Capture the cell that displays the provided text and extract its (x, y) central coordinate. 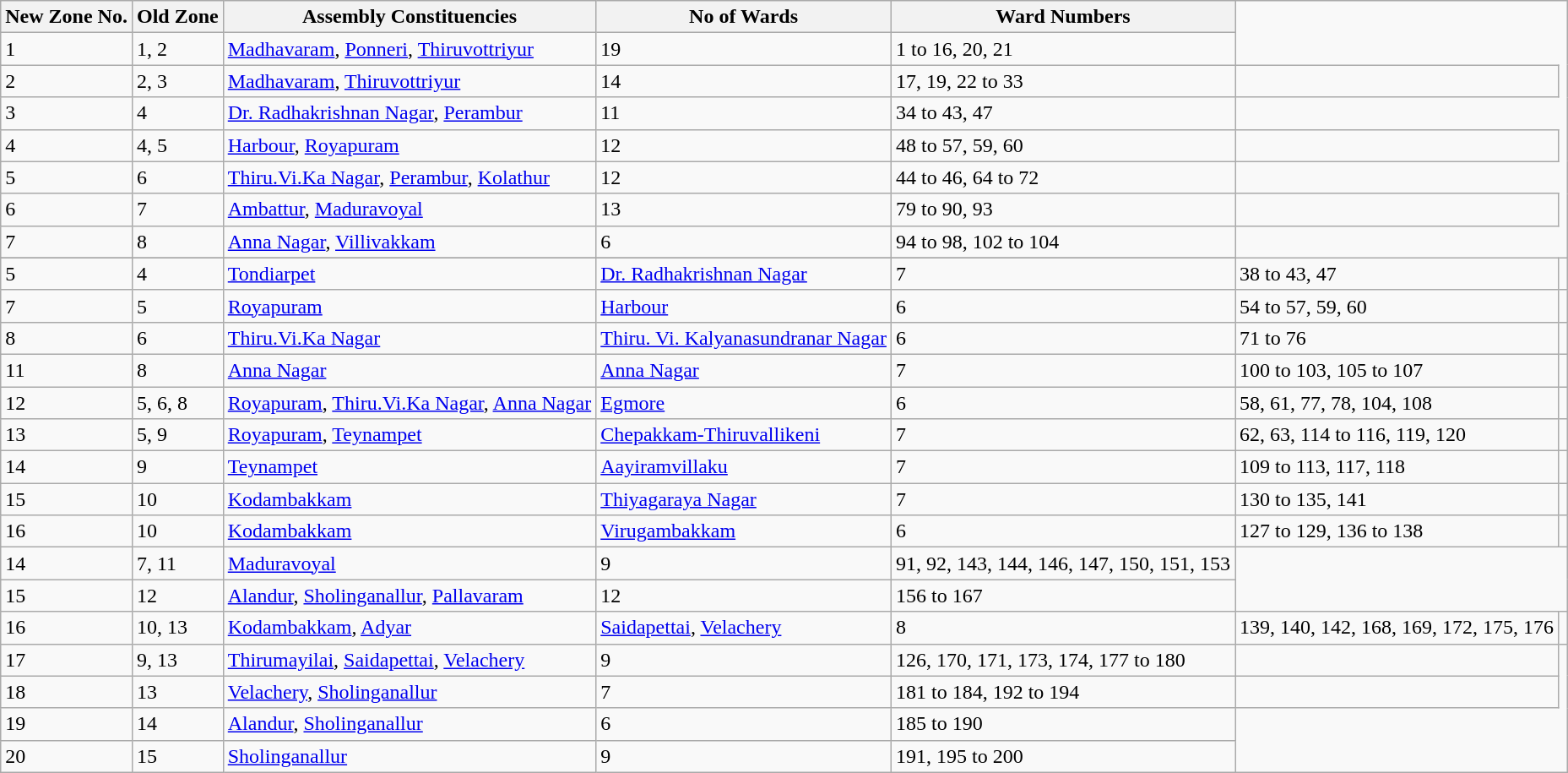
Dr. Radhakrishnan Nagar (744, 274)
20 (67, 756)
Thiru.Vi.Ka Nagar, Perambur, Kolathur (409, 177)
Royapuram (409, 306)
34 to 43, 47 (1062, 113)
Thiru. Vi. Kalyanasundranar Nagar (744, 338)
4, 5 (177, 145)
156 to 167 (1062, 596)
5, 9 (177, 435)
Harbour, Royapuram (409, 145)
Anna Nagar, Villivakkam (409, 242)
94 to 98, 102 to 104 (1062, 242)
126, 170, 171, 173, 174, 177 to 180 (1062, 660)
Dr. Radhakrishnan Nagar, Perambur (409, 113)
91, 92, 143, 144, 146, 147, 150, 151, 153 (1062, 563)
Chepakkam-Thiruvallikeni (744, 435)
5, 6, 8 (177, 403)
Saidapettai, Velachery (744, 628)
Tondiarpet (409, 274)
Thiyagaraya Nagar (744, 499)
Alandur, Sholinganallur, Pallavaram (409, 596)
Harbour (744, 306)
Alandur, Sholinganallur (409, 724)
7, 11 (177, 563)
54 to 57, 59, 60 (1397, 306)
Madhavaram, Ponneri, Thiruvottriyur (409, 49)
185 to 190 (1062, 724)
Royapuram, Thiru.Vi.Ka Nagar, Anna Nagar (409, 403)
139, 140, 142, 168, 169, 172, 175, 176 (1397, 628)
Maduravoyal (409, 563)
1 (67, 49)
Royapuram, Teynampet (409, 435)
18 (67, 692)
Assembly Constituencies (409, 17)
127 to 129, 136 to 138 (1397, 531)
Ward Numbers (1062, 17)
Kodambakkam, Adyar (409, 628)
1, 2 (177, 49)
Ambattur, Maduravoyal (409, 210)
10, 13 (177, 628)
9, 13 (177, 660)
62, 63, 114 to 116, 119, 120 (1397, 435)
Thiru.Vi.Ka Nagar (409, 338)
Madhavaram, Thiruvottriyur (409, 81)
Thirumayilai, Saidapettai, Velachery (409, 660)
No of Wards (744, 17)
48 to 57, 59, 60 (1062, 145)
New Zone No. (67, 17)
191, 195 to 200 (1062, 756)
181 to 184, 192 to 194 (1062, 692)
2 (67, 81)
1 to 16, 20, 21 (1062, 49)
38 to 43, 47 (1397, 274)
2, 3 (177, 81)
Sholinganallur (409, 756)
100 to 103, 105 to 107 (1397, 370)
109 to 113, 117, 118 (1397, 467)
Velachery, Sholinganallur (409, 692)
Old Zone (177, 17)
44 to 46, 64 to 72 (1062, 177)
130 to 135, 141 (1397, 499)
71 to 76 (1397, 338)
Aayiramvillaku (744, 467)
17 (67, 660)
Teynampet (409, 467)
Virugambakkam (744, 531)
3 (67, 113)
17, 19, 22 to 33 (1062, 81)
Egmore (744, 403)
58, 61, 77, 78, 104, 108 (1397, 403)
79 to 90, 93 (1062, 210)
